Pinpoint the cell where the given text exists, returning its (x, y) midpoint coordinate. 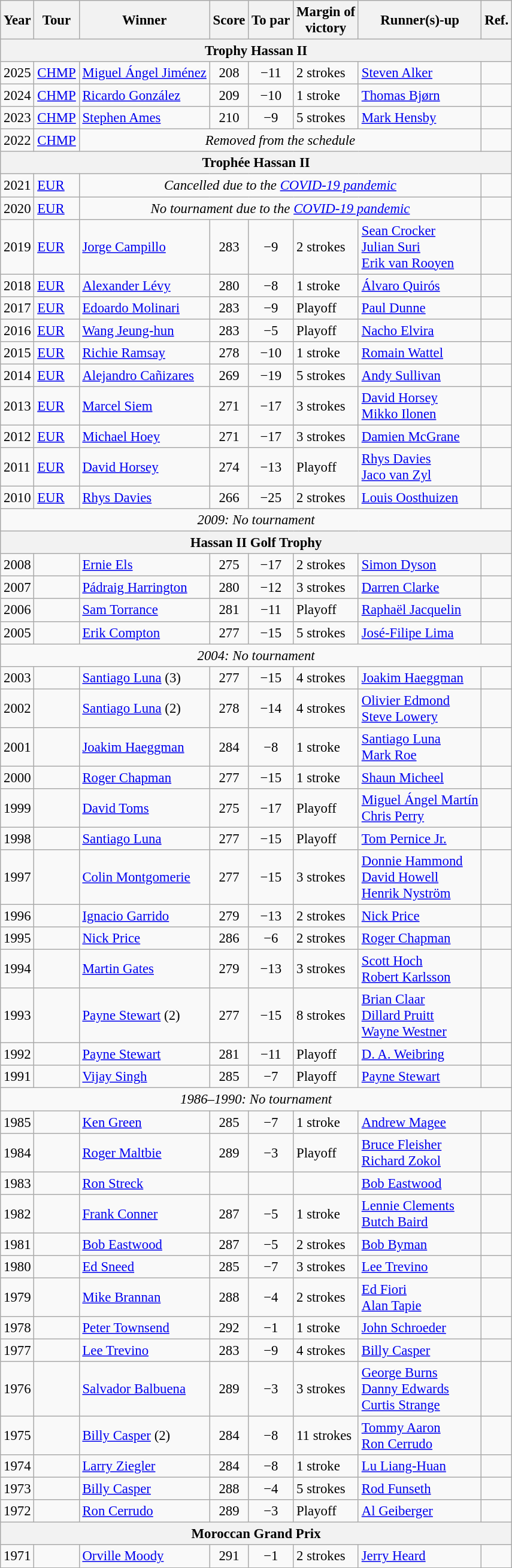
Winner (144, 20)
Rhys Davies (144, 498)
−12 (271, 588)
8 strokes (326, 1016)
1986–1990: No tournament (256, 1099)
Ken Green (144, 1122)
George Burns Danny Edwards Curtis Strange (419, 1389)
2004: No tournament (256, 655)
274 (229, 467)
Marcel Siem (144, 406)
291 (229, 1557)
Ron Cerrudo (144, 1511)
2005 (17, 633)
269 (229, 375)
Andrew Magee (419, 1122)
Jerry Heard (419, 1557)
2022 (17, 141)
2006 (17, 610)
Peter Townsend (144, 1328)
1980 (17, 1267)
Moroccan Grand Prix (256, 1534)
Miguel Ángel Martín Chris Perry (419, 808)
Hassan II Golf Trophy (256, 543)
Roger Maltbie (144, 1153)
John Schroeder (419, 1328)
1975 (17, 1436)
Trophée Hassan II (256, 163)
1997 (17, 877)
Vijay Singh (144, 1077)
1985 (17, 1122)
2008 (17, 565)
Tom Pernice Jr. (419, 838)
−6 (271, 938)
2000 (17, 777)
2025 (17, 73)
D. A. Weibring (419, 1055)
Al Geiberger (419, 1511)
Billy Casper (2) (144, 1436)
1992 (17, 1055)
Miguel Ángel Jiménez (144, 73)
Pádraig Harrington (144, 588)
Tommy Aaron Ron Cerrudo (419, 1436)
No tournament due to the COVID-19 pandemic (280, 208)
2009: No tournament (256, 520)
Removed from the schedule (280, 141)
1971 (17, 1557)
Ron Streck (144, 1183)
Runner(s)-up (419, 20)
Nacho Elvira (419, 330)
José-Filipe Lima (419, 633)
1995 (17, 938)
Bruce Fleisher Richard Zokol (419, 1153)
11 strokes (326, 1436)
2019 (17, 247)
1993 (17, 1016)
Santiago Luna (144, 838)
1976 (17, 1389)
286 (229, 938)
Alexander Lévy (144, 285)
Alejandro Cañizares (144, 375)
Year (17, 20)
Martin Gates (144, 970)
Michael Hoey (144, 436)
Andy Sullivan (419, 375)
Ed Sneed (144, 1267)
1994 (17, 970)
Edoardo Molinari (144, 308)
Mark Hensby (419, 118)
2015 (17, 353)
Orville Moody (144, 1557)
Ernie Els (144, 565)
David Toms (144, 808)
209 (229, 96)
1974 (17, 1466)
Lu Liang-Huan (419, 1466)
1998 (17, 838)
Rod Funseth (419, 1489)
Damien McGrane (419, 436)
Salvador Balbuena (144, 1389)
−25 (271, 498)
266 (229, 498)
1978 (17, 1328)
Ignacio Garrido (144, 916)
Louis Oosthuizen (419, 498)
Sean Crocker Julian Suri Erik van Rooyen (419, 247)
Steven Alker (419, 73)
Sam Torrance (144, 610)
1977 (17, 1350)
208 (229, 73)
Simon Dyson (419, 565)
Margin ofvictory (326, 20)
Paul Dunne (419, 308)
2016 (17, 330)
Álvaro Quirós (419, 285)
2024 (17, 96)
Romain Wattel (419, 353)
2002 (17, 709)
Olivier Edmond Steve Lowery (419, 709)
Tour (56, 20)
1984 (17, 1153)
Trophy Hassan II (256, 51)
Stephen Ames (144, 118)
1983 (17, 1183)
Scott Hoch Robert Karlsson (419, 970)
1982 (17, 1214)
210 (229, 118)
1981 (17, 1244)
Donnie Hammond David Howell Henrik Nyström (419, 877)
Rhys Davies Jaco van Zyl (419, 467)
2012 (17, 436)
Santiago Luna (2) (144, 709)
Score (229, 20)
Ref. (496, 20)
2023 (17, 118)
2013 (17, 406)
1991 (17, 1077)
Colin Montgomerie (144, 877)
2007 (17, 588)
David Horsey Mikko Ilonen (419, 406)
1973 (17, 1489)
Frank Conner (144, 1214)
Shaun Micheel (419, 777)
David Horsey (144, 467)
Erik Compton (144, 633)
Brian Claar Dillard Pruitt Wayne Westner (419, 1016)
−14 (271, 709)
1972 (17, 1511)
Richie Ramsay (144, 353)
Wang Jeung-hun (144, 330)
2001 (17, 747)
Ricardo González (144, 96)
Bob Byman (419, 1244)
Larry Ziegler (144, 1466)
Raphaël Jacquelin (419, 610)
2017 (17, 308)
Mike Brannan (144, 1297)
2018 (17, 285)
1979 (17, 1297)
Thomas Bjørn (419, 96)
Ed Fiori Alan Tapie (419, 1297)
2014 (17, 375)
2003 (17, 677)
Cancelled due to the COVID-19 pandemic (280, 186)
292 (229, 1328)
Santiago Luna (3) (144, 677)
Jorge Campillo (144, 247)
2020 (17, 208)
Santiago Luna Mark Roe (419, 747)
−19 (271, 375)
1996 (17, 916)
To par (271, 20)
2010 (17, 498)
Payne Stewart (2) (144, 1016)
Lennie Clements Butch Baird (419, 1214)
2011 (17, 467)
1999 (17, 808)
2021 (17, 186)
Darren Clarke (419, 588)
